Provide the (X, Y) coordinate of the cell's center where the given text is located.  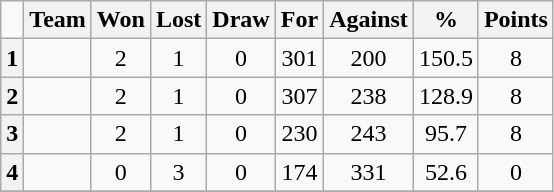
150.5 (446, 58)
% (446, 20)
95.7 (446, 134)
Points (516, 20)
Team (58, 20)
Won (120, 20)
238 (369, 96)
128.9 (446, 96)
200 (369, 58)
52.6 (446, 172)
230 (299, 134)
331 (369, 172)
243 (369, 134)
174 (299, 172)
Against (369, 20)
Lost (178, 20)
4 (12, 172)
Draw (241, 20)
301 (299, 58)
For (299, 20)
307 (299, 96)
